Output the (X, Y) coordinate of the center of the cell containing the given text.  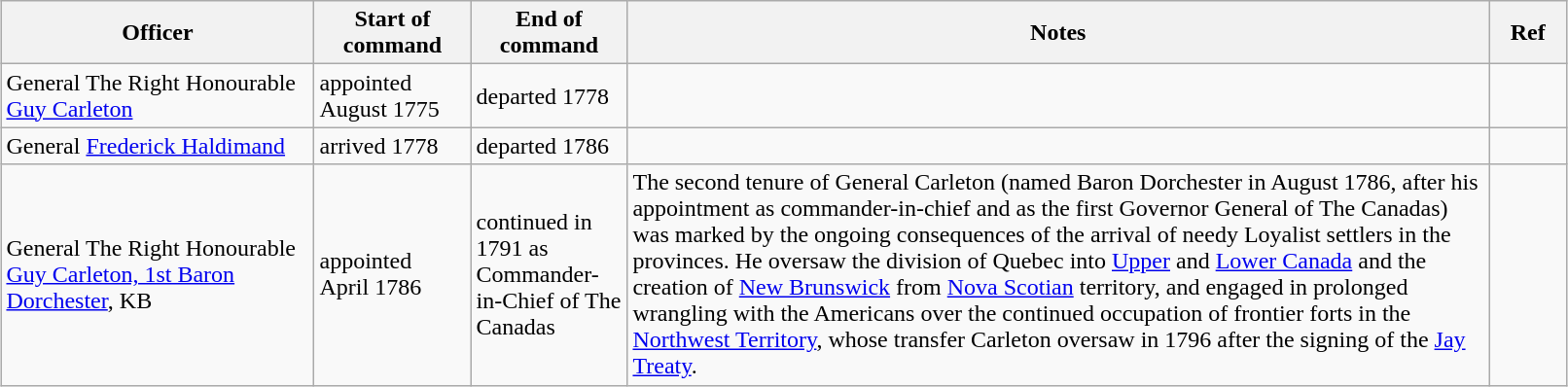
End of command (549, 33)
Start of command (393, 33)
appointed April 1786 (393, 274)
appointed August 1775 (393, 95)
arrived 1778 (393, 146)
General The Right Honourable Guy Carleton, 1st Baron Dorchester, KB (158, 274)
General The Right Honourable Guy Carleton (158, 95)
Officer (158, 33)
continued in 1791 as Commander-in-Chief of The Canadas (549, 274)
Notes (1058, 33)
departed 1778 (549, 95)
departed 1786 (549, 146)
Ref (1528, 33)
General Frederick Haldimand (158, 146)
